Detect which cell encompasses the target text, then output its [X, Y] center coordinate. 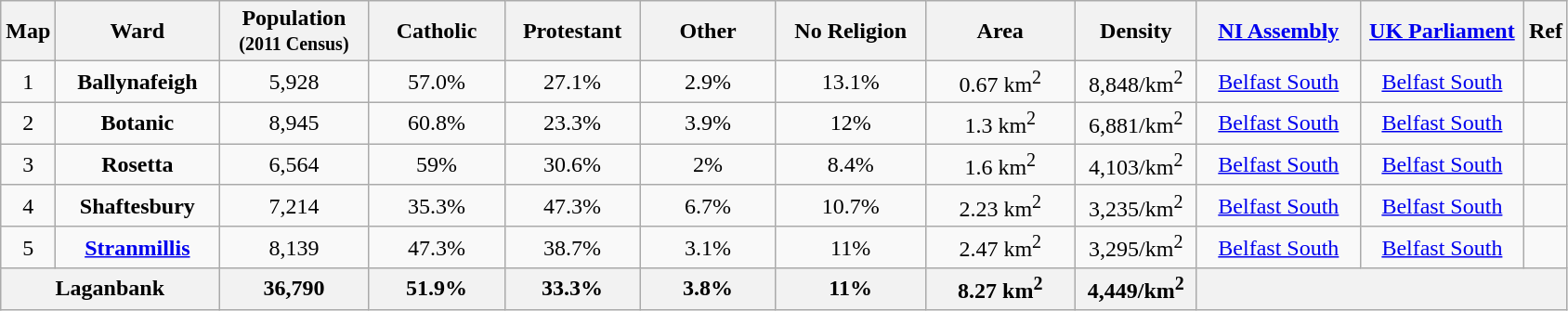
Laganbank [110, 290]
5 [28, 247]
30.6% [572, 165]
6,564 [294, 165]
1 [28, 82]
23.3% [572, 123]
3,295/km2 [1135, 247]
57.0% [437, 82]
51.9% [437, 290]
Map [28, 32]
12% [851, 123]
8.4% [851, 165]
7,214 [294, 206]
8.27 km2 [1000, 290]
Density [1135, 32]
4 [28, 206]
3.1% [708, 247]
59% [437, 165]
UK Parliament [1442, 32]
3 [28, 165]
10.7% [851, 206]
8,139 [294, 247]
36,790 [294, 290]
4,103/km2 [1135, 165]
27.1% [572, 82]
Ref [1546, 32]
6.7% [708, 206]
33.3% [572, 290]
4,449/km2 [1135, 290]
8,945 [294, 123]
Ward [137, 32]
Area [1000, 32]
5,928 [294, 82]
NI Assembly [1278, 32]
2.23 km2 [1000, 206]
8,848/km2 [1135, 82]
Other [708, 32]
13.1% [851, 82]
1.6 km2 [1000, 165]
3.8% [708, 290]
2.9% [708, 82]
2 [28, 123]
Ballynafeigh [137, 82]
35.3% [437, 206]
Shaftesbury [137, 206]
3,235/km2 [1135, 206]
60.8% [437, 123]
1.3 km2 [1000, 123]
Catholic [437, 32]
3.9% [708, 123]
0.67 km2 [1000, 82]
38.7% [572, 247]
Botanic [137, 123]
Population (2011 Census) [294, 32]
Protestant [572, 32]
2.47 km2 [1000, 247]
No Religion [851, 32]
6,881/km2 [1135, 123]
2% [708, 165]
Rosetta [137, 165]
Stranmillis [137, 247]
